For the text-containing cell, return its midpoint in [x, y] coordinate format. 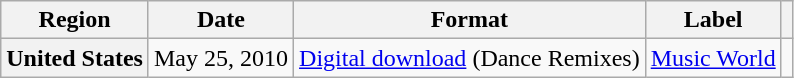
Label [713, 20]
May 25, 2010 [220, 58]
Digital download (Dance Remixes) [470, 58]
Music World [713, 58]
Date [220, 20]
United States [75, 58]
Region [75, 20]
Format [470, 20]
